Return the [X, Y] coordinate for the center point of the cell that contains the specified text.  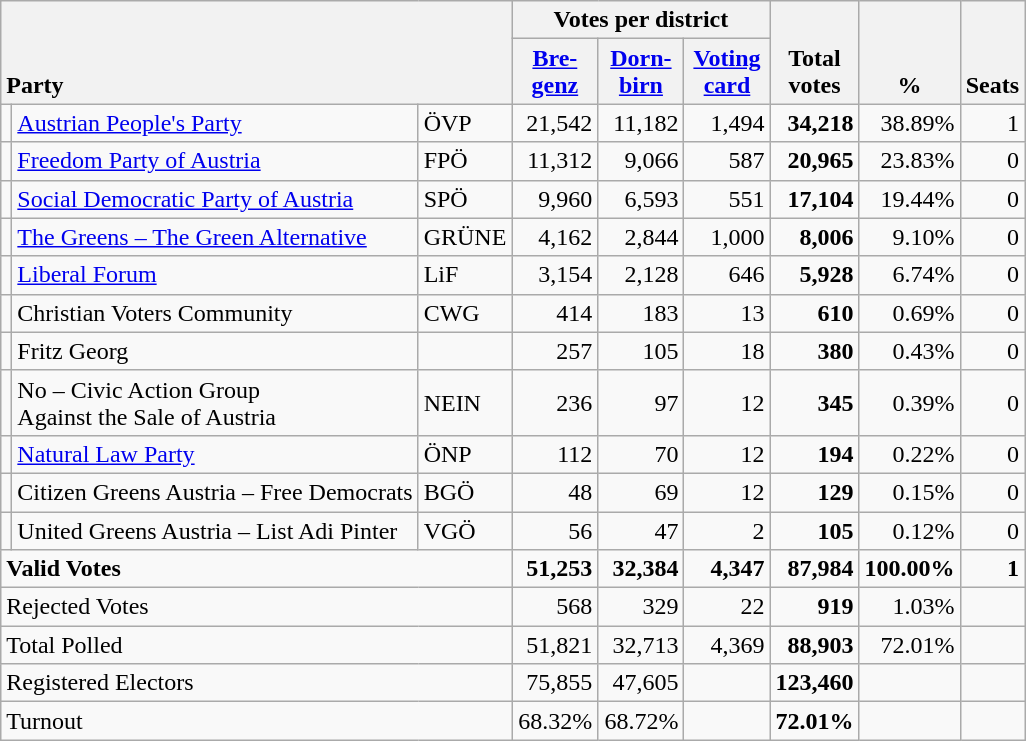
6,593 [641, 199]
87,984 [814, 569]
34,218 [814, 123]
Total Polled [256, 645]
Rejected Votes [256, 607]
21,542 [555, 123]
Votes per district [641, 20]
0.43% [910, 351]
4,347 [727, 569]
Seats [992, 52]
Social Democratic Party of Austria [215, 199]
112 [555, 454]
11,312 [555, 161]
610 [814, 313]
Austrian People's Party [215, 123]
56 [555, 531]
236 [555, 402]
Party [256, 52]
No – Civic Action GroupAgainst the Sale of Austria [215, 402]
1,000 [727, 237]
0.39% [910, 402]
11,182 [641, 123]
Fritz Georg [215, 351]
257 [555, 351]
68.72% [641, 721]
Totalvotes [814, 52]
Christian Voters Community [215, 313]
LiF [465, 275]
0.15% [910, 492]
345 [814, 402]
47,605 [641, 683]
2,844 [641, 237]
70 [641, 454]
GRÜNE [465, 237]
Registered Electors [256, 683]
329 [641, 607]
587 [727, 161]
CWG [465, 313]
88,903 [814, 645]
Dorn-birn [641, 72]
23.83% [910, 161]
38.89% [910, 123]
414 [555, 313]
Natural Law Party [215, 454]
Freedom Party of Austria [215, 161]
13 [727, 313]
Citizen Greens Austria – Free Democrats [215, 492]
919 [814, 607]
ÖVP [465, 123]
194 [814, 454]
69 [641, 492]
129 [814, 492]
47 [641, 531]
2,128 [641, 275]
9,066 [641, 161]
75,855 [555, 683]
32,713 [641, 645]
0.12% [910, 531]
The Greens – The Green Alternative [215, 237]
BGÖ [465, 492]
Turnout [256, 721]
18 [727, 351]
1,494 [727, 123]
5,928 [814, 275]
9.10% [910, 237]
Votingcard [727, 72]
19.44% [910, 199]
551 [727, 199]
51,821 [555, 645]
ÖNP [465, 454]
100.00% [910, 569]
4,369 [727, 645]
Bre-genz [555, 72]
17,104 [814, 199]
4,162 [555, 237]
6.74% [910, 275]
32,384 [641, 569]
3,154 [555, 275]
% [910, 52]
Valid Votes [256, 569]
380 [814, 351]
8,006 [814, 237]
2 [727, 531]
568 [555, 607]
1.03% [910, 607]
183 [641, 313]
97 [641, 402]
68.32% [555, 721]
Liberal Forum [215, 275]
FPÖ [465, 161]
646 [727, 275]
20,965 [814, 161]
SPÖ [465, 199]
9,960 [555, 199]
0.22% [910, 454]
123,460 [814, 683]
0.69% [910, 313]
NEIN [465, 402]
VGÖ [465, 531]
51,253 [555, 569]
48 [555, 492]
United Greens Austria – List Adi Pinter [215, 531]
22 [727, 607]
